Detect which cell encompasses the target text, then output its [x, y] center coordinate. 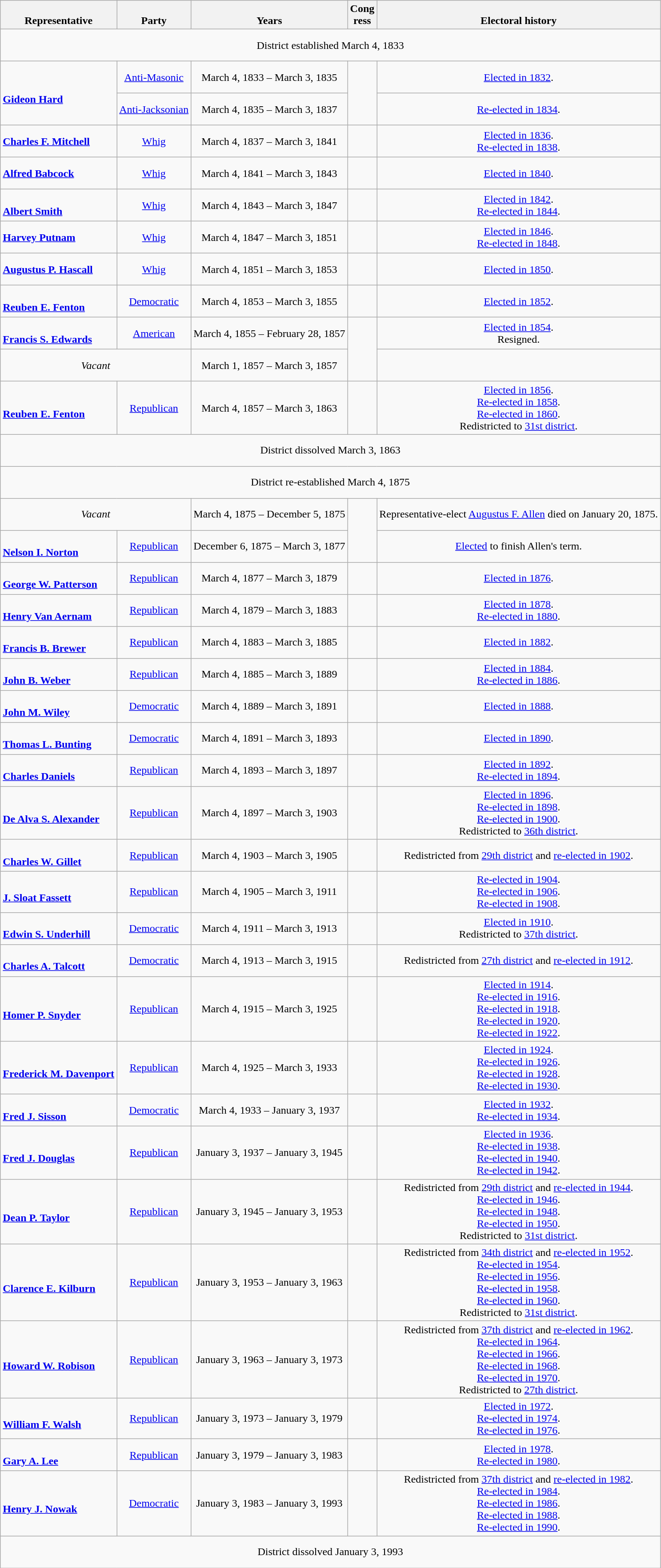
Thomas L. Bunting [59, 738]
Elected in 1840. [519, 173]
March 4, 1933 – January 3, 1937 [269, 1110]
District established March 4, 1833 [331, 45]
March 1, 1857 – March 3, 1857 [269, 365]
Fred J. Douglas [59, 1152]
March 4, 1843 – March 3, 1847 [269, 205]
March 4, 1905 – March 3, 1911 [269, 892]
Charles W. Gillet [59, 855]
Charles A. Talcott [59, 960]
Re-elected in 1834. [519, 109]
Elected in 1854.Resigned. [519, 333]
January 3, 1963 – January 3, 1973 [269, 1359]
De Alva S. Alexander [59, 813]
March 4, 1851 – March 3, 1853 [269, 269]
Elected in 1896.Re-elected in 1898.Re-elected in 1900.Redistricted to 36th district. [519, 813]
January 3, 1937 – January 3, 1945 [269, 1152]
Redistricted from 29th district and re-elected in 1902. [519, 855]
March 4, 1913 – March 3, 1915 [269, 960]
December 6, 1875 – March 3, 1877 [269, 546]
Elected in 1978.Re-elected in 1980. [519, 1455]
Elected in 1856.Re-elected in 1858.Re-elected in 1860.Redistricted to 31st district. [519, 408]
Elected in 1972.Re-elected in 1974.Re-elected in 1976. [519, 1418]
J. Sloat Fassett [59, 892]
Elected in 1842.Re-elected in 1844. [519, 205]
Anti-Jacksonian [154, 109]
Elected in 1850. [519, 269]
Representative-elect Augustus F. Allen died on January 20, 1875. [519, 514]
Nelson I. Norton [59, 546]
January 3, 1983 – January 3, 1993 [269, 1503]
Gideon Hard [59, 93]
Elected in 1936.Re-elected in 1938.Re-elected in 1940.Re-elected in 1942. [519, 1152]
Francis B. Brewer [59, 642]
Redistricted from 37th district and re-elected in 1982.Re-elected in 1984.Re-elected in 1986.Re-elected in 1988.Re-elected in 1990. [519, 1503]
Elected in 1846.Re-elected in 1848. [519, 237]
Charles Daniels [59, 770]
Elected in 1876. [519, 578]
Redistricted from 29th district and re-elected in 1944.Re-elected in 1946.Re-elected in 1948.Re-elected in 1950.Redistricted to 31st district. [519, 1211]
January 3, 1945 – January 3, 1953 [269, 1211]
Henry J. Nowak [59, 1503]
Gary A. Lee [59, 1455]
Elected in 1914.Re-elected in 1916.Re-elected in 1918.Re-elected in 1920.Re-elected in 1922. [519, 1009]
March 4, 1835 – March 3, 1837 [269, 109]
Representative [59, 15]
March 4, 1847 – March 3, 1851 [269, 237]
March 4, 1891 – March 3, 1893 [269, 738]
Elected to finish Allen's term. [519, 546]
Elected in 1910.Redistricted to 37th district. [519, 928]
Elected in 1890. [519, 738]
March 4, 1875 – December 5, 1875 [269, 514]
John B. Weber [59, 674]
March 4, 1855 – February 28, 1857 [269, 333]
Edwin S. Underhill [59, 928]
Frederick M. Davenport [59, 1068]
March 4, 1857 – March 3, 1863 [269, 408]
Anti-Masonic [154, 77]
Elected in 1888. [519, 706]
Howard W. Robison [59, 1359]
Electoral history [519, 15]
Alfred Babcock [59, 173]
Elected in 1832. [519, 77]
March 4, 1837 – March 3, 1841 [269, 141]
Elected in 1932.Re-elected in 1934. [519, 1110]
Francis S. Edwards [59, 333]
March 4, 1897 – March 3, 1903 [269, 813]
Charles F. Mitchell [59, 141]
January 3, 1953 – January 3, 1963 [269, 1282]
March 4, 1903 – March 3, 1905 [269, 855]
District re-established March 4, 1875 [331, 482]
March 4, 1883 – March 3, 1885 [269, 642]
Albert Smith [59, 205]
Clarence E. Kilburn [59, 1282]
Elected in 1924.Re-elected in 1926.Re-elected in 1928.Re-elected in 1930. [519, 1068]
March 4, 1877 – March 3, 1879 [269, 578]
March 4, 1925 – March 3, 1933 [269, 1068]
Years [269, 15]
March 4, 1833 – March 3, 1835 [269, 77]
Elected in 1878.Re-elected in 1880. [519, 610]
District dissolved March 3, 1863 [331, 450]
John M. Wiley [59, 706]
Fred J. Sisson [59, 1110]
March 4, 1879 – March 3, 1883 [269, 610]
Harvey Putnam [59, 237]
Augustus P. Hascall [59, 269]
January 3, 1973 – January 3, 1979 [269, 1418]
George W. Patterson [59, 578]
Elected in 1852. [519, 301]
Elected in 1892.Re-elected in 1894. [519, 770]
Henry Van Aernam [59, 610]
March 4, 1915 – March 3, 1925 [269, 1009]
January 3, 1979 – January 3, 1983 [269, 1455]
Re-elected in 1904.Re-elected in 1906.Re-elected in 1908. [519, 892]
March 4, 1841 – March 3, 1843 [269, 173]
Congress [362, 15]
March 4, 1889 – March 3, 1891 [269, 706]
March 4, 1885 – March 3, 1889 [269, 674]
Elected in 1882. [519, 642]
March 4, 1853 – March 3, 1855 [269, 301]
March 4, 1893 – March 3, 1897 [269, 770]
Elected in 1836.Re-elected in 1838. [519, 141]
Redistricted from 27th district and re-elected in 1912. [519, 960]
March 4, 1911 – March 3, 1913 [269, 928]
Homer P. Snyder [59, 1009]
Dean P. Taylor [59, 1211]
Elected in 1884.Re-elected in 1886. [519, 674]
Party [154, 15]
American [154, 333]
William F. Walsh [59, 1418]
District dissolved January 3, 1993 [331, 1552]
